Search for the cell housing the specified text and yield its (X, Y) center coordinate. 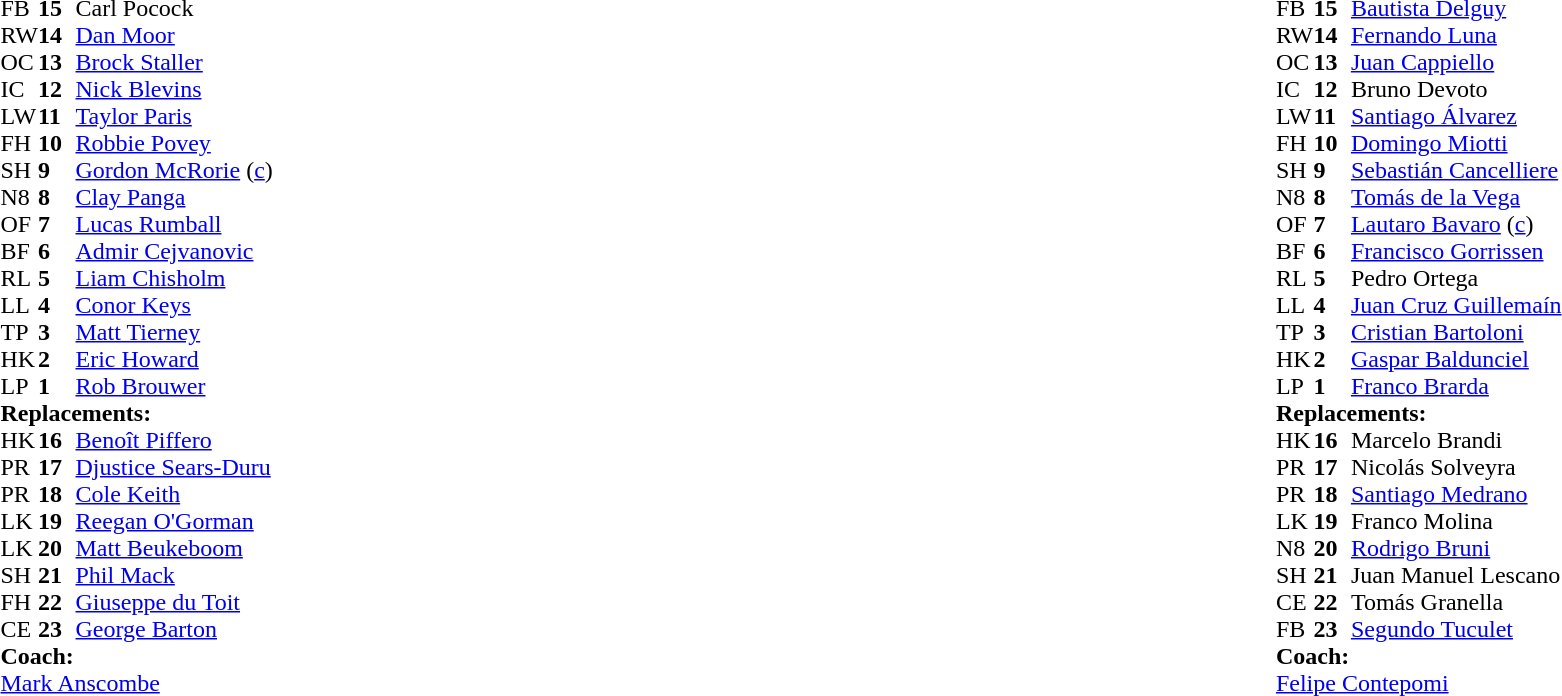
Santiago Medrano (1456, 494)
Juan Cruz Guillemaín (1456, 306)
Franco Brarda (1456, 386)
Nick Blevins (174, 90)
Reegan O'Gorman (174, 522)
Gordon McRorie (c) (174, 170)
Dan Moor (174, 36)
Admir Cejvanovic (174, 252)
Nicolás Solveyra (1456, 468)
Juan Manuel Lescano (1456, 576)
George Barton (174, 630)
Rob Brouwer (174, 386)
Conor Keys (174, 306)
Benoît Piffero (174, 440)
Lucas Rumball (174, 224)
Tomás de la Vega (1456, 198)
Taylor Paris (174, 116)
Brock Staller (174, 62)
Cristian Bartoloni (1456, 332)
Juan Cappiello (1456, 62)
Giuseppe du Toit (174, 602)
Eric Howard (174, 360)
Liam Chisholm (174, 278)
Francisco Gorrissen (1456, 252)
Pedro Ortega (1456, 278)
Robbie Povey (174, 144)
Santiago Álvarez (1456, 116)
Gaspar Baldunciel (1456, 360)
Clay Panga (174, 198)
Segundo Tuculet (1456, 630)
Lautaro Bavaro (c) (1456, 224)
Matt Tierney (174, 332)
Franco Molina (1456, 522)
Tomás Granella (1456, 602)
FB (1295, 630)
Rodrigo Bruni (1456, 548)
Cole Keith (174, 494)
Bruno Devoto (1456, 90)
Fernando Luna (1456, 36)
Sebastián Cancelliere (1456, 170)
Phil Mack (174, 576)
Marcelo Brandi (1456, 440)
Domingo Miotti (1456, 144)
Matt Beukeboom (174, 548)
Djustice Sears-Duru (174, 468)
